Identify which cell holds the provided text, then report its [X, Y] central coordinate. 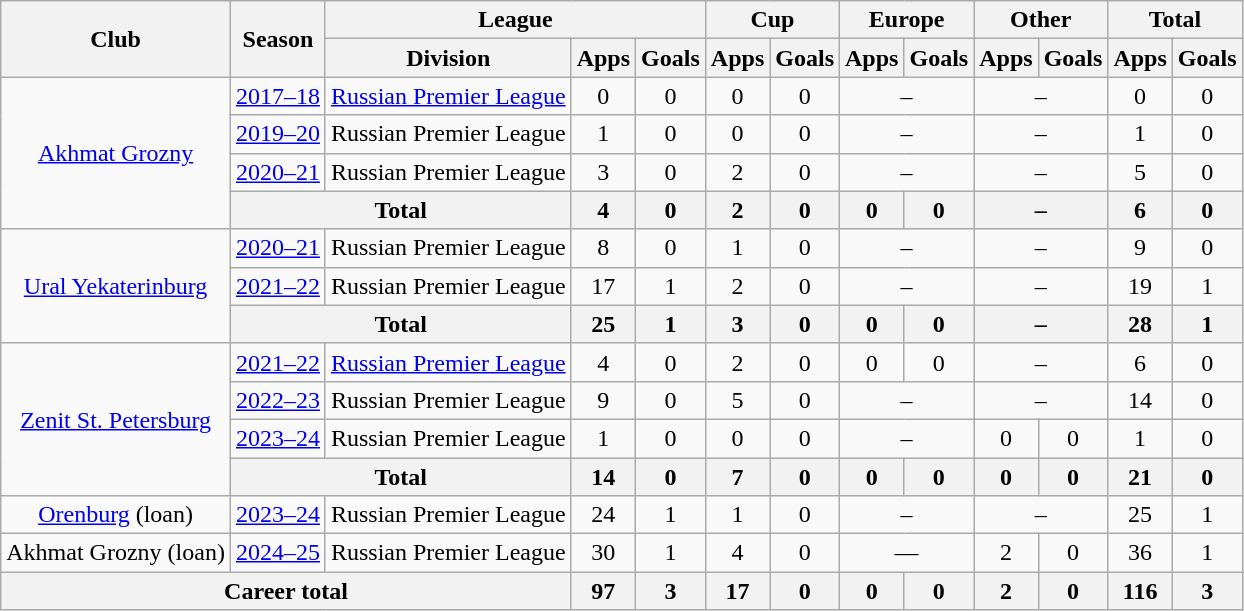
2019–20 [278, 134]
League [515, 20]
Other [1041, 20]
2024–25 [278, 553]
36 [1140, 553]
24 [603, 515]
Division [448, 58]
Akhmat Grozny (loan) [116, 553]
28 [1140, 324]
2022–23 [278, 400]
Orenburg (loan) [116, 515]
Cup [772, 20]
7 [737, 477]
30 [603, 553]
8 [603, 248]
19 [1140, 286]
Akhmat Grozny [116, 153]
— [907, 553]
97 [603, 591]
21 [1140, 477]
2017–18 [278, 96]
Season [278, 39]
Europe [907, 20]
Career total [286, 591]
Club [116, 39]
Ural Yekaterinburg [116, 286]
Zenit St. Petersburg [116, 419]
116 [1140, 591]
